From the cell containing the given text, extract its center point as [X, Y] coordinate. 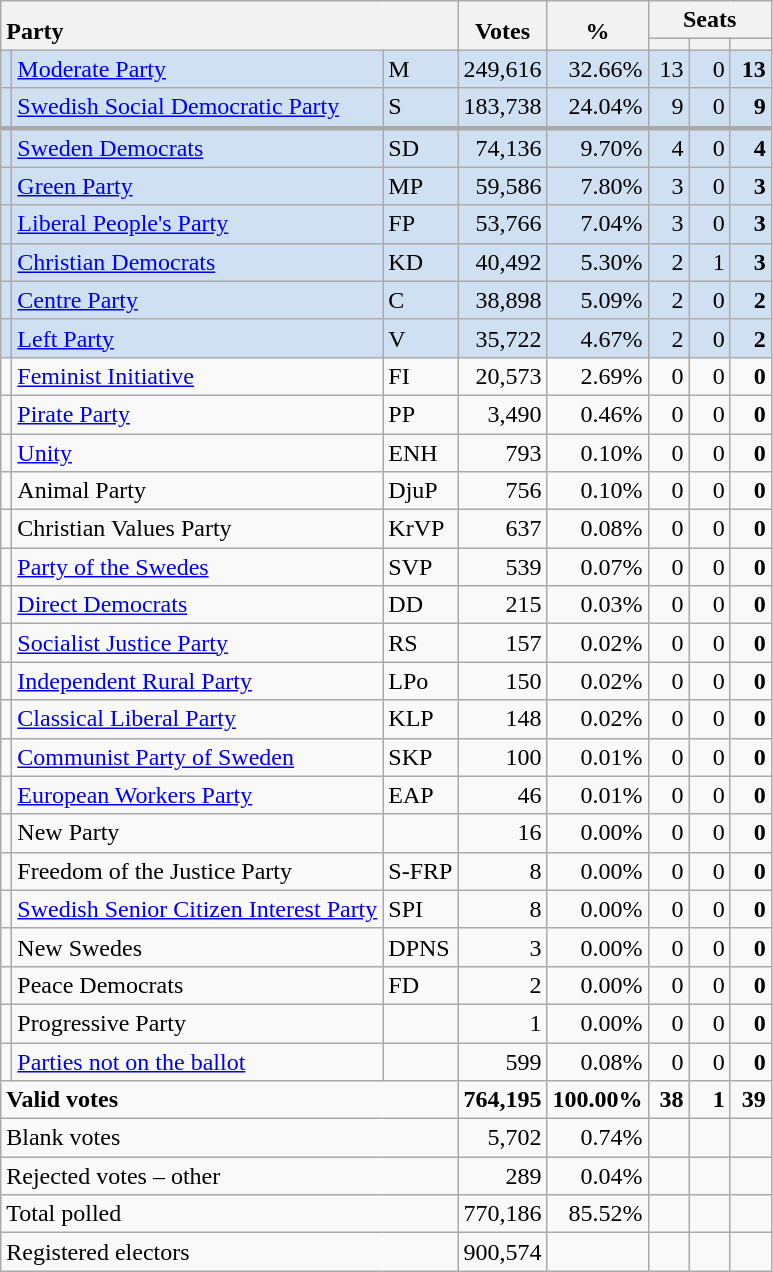
Liberal People's Party [198, 224]
MP [420, 186]
53,766 [502, 224]
Registered electors [230, 1252]
Rejected votes – other [230, 1176]
KD [420, 262]
European Workers Party [198, 795]
756 [502, 491]
New Swedes [198, 947]
770,186 [502, 1214]
FP [420, 224]
7.04% [598, 224]
39 [750, 1100]
5.30% [598, 262]
85.52% [598, 1214]
5.09% [598, 300]
KrVP [420, 529]
0.03% [598, 605]
46 [502, 795]
New Party [198, 833]
215 [502, 605]
S [420, 108]
764,195 [502, 1100]
0.04% [598, 1176]
183,738 [502, 108]
RS [420, 643]
0.07% [598, 567]
M [420, 69]
539 [502, 567]
Valid votes [230, 1100]
FD [420, 985]
9.70% [598, 148]
DD [420, 605]
289 [502, 1176]
SD [420, 148]
Centre Party [198, 300]
FI [420, 376]
Votes [502, 26]
Total polled [230, 1214]
Animal Party [198, 491]
Classical Liberal Party [198, 719]
Peace Democrats [198, 985]
Socialist Justice Party [198, 643]
74,136 [502, 148]
Unity [198, 453]
Freedom of the Justice Party [198, 871]
20,573 [502, 376]
Parties not on the ballot [198, 1061]
32.66% [598, 69]
100 [502, 757]
40,492 [502, 262]
Communist Party of Sweden [198, 757]
DPNS [420, 947]
38 [668, 1100]
38,898 [502, 300]
Pirate Party [198, 414]
100.00% [598, 1100]
Swedish Senior Citizen Interest Party [198, 909]
Independent Rural Party [198, 681]
Party [230, 26]
35,722 [502, 338]
SPI [420, 909]
7.80% [598, 186]
249,616 [502, 69]
Direct Democrats [198, 605]
157 [502, 643]
0.46% [598, 414]
% [598, 26]
Moderate Party [198, 69]
Progressive Party [198, 1023]
599 [502, 1061]
4.67% [598, 338]
Left Party [198, 338]
S-FRP [420, 871]
637 [502, 529]
V [420, 338]
59,586 [502, 186]
PP [420, 414]
KLP [420, 719]
Party of the Swedes [198, 567]
16 [502, 833]
148 [502, 719]
ENH [420, 453]
5,702 [502, 1138]
24.04% [598, 108]
SVP [420, 567]
EAP [420, 795]
SKP [420, 757]
Feminist Initiative [198, 376]
793 [502, 453]
Seats [710, 20]
C [420, 300]
2.69% [598, 376]
DjuP [420, 491]
Blank votes [230, 1138]
900,574 [502, 1252]
3,490 [502, 414]
Christian Values Party [198, 529]
Green Party [198, 186]
0.74% [598, 1138]
LPo [420, 681]
Swedish Social Democratic Party [198, 108]
Sweden Democrats [198, 148]
150 [502, 681]
Christian Democrats [198, 262]
